From the cell containing the given text, extract its center point as (x, y) coordinate. 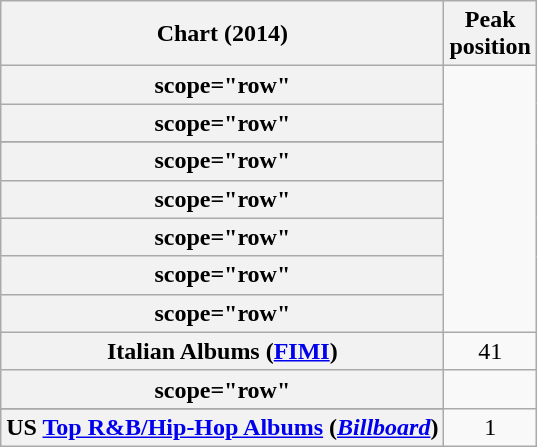
US Top R&B/Hip-Hop Albums (Billboard) (222, 427)
Peakposition (490, 34)
41 (490, 351)
Chart (2014) (222, 34)
Italian Albums (FIMI) (222, 351)
1 (490, 427)
